Pinpoint the cell where the given text exists, returning its (x, y) midpoint coordinate. 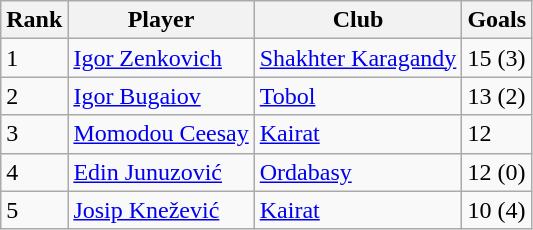
12 (497, 134)
5 (34, 210)
10 (4) (497, 210)
12 (0) (497, 172)
Igor Zenkovich (161, 58)
1 (34, 58)
Momodou Ceesay (161, 134)
Edin Junuzović (161, 172)
Player (161, 20)
4 (34, 172)
Ordabasy (358, 172)
13 (2) (497, 96)
2 (34, 96)
15 (3) (497, 58)
Rank (34, 20)
Shakhter Karagandy (358, 58)
Tobol (358, 96)
3 (34, 134)
Josip Knežević (161, 210)
Club (358, 20)
Goals (497, 20)
Igor Bugaiov (161, 96)
